Identify which cell holds the provided text, then report its (x, y) central coordinate. 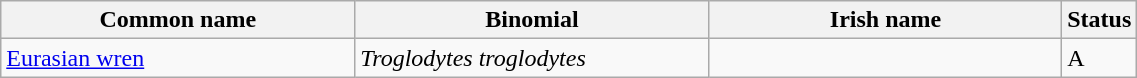
Binomial (532, 20)
Irish name (885, 20)
A (1100, 58)
Eurasian wren (178, 58)
Common name (178, 20)
Troglodytes troglodytes (532, 58)
Status (1100, 20)
